Find where the given text appears and provide that cell's center as (X, Y) coordinate. 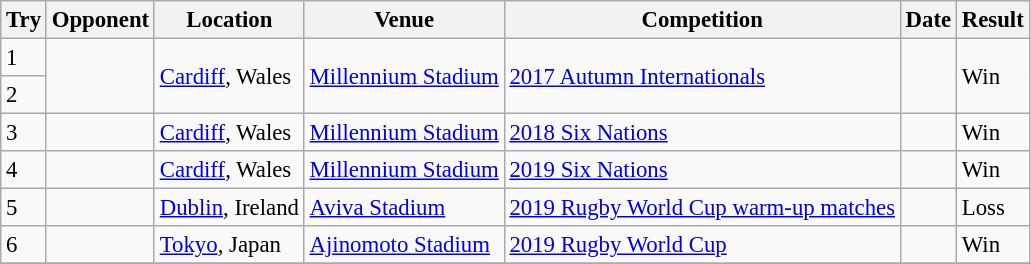
Result (992, 20)
Dublin, Ireland (229, 208)
Opponent (100, 20)
Date (928, 20)
1 (24, 58)
Try (24, 20)
Competition (702, 20)
Ajinomoto Stadium (404, 245)
Tokyo, Japan (229, 245)
3 (24, 133)
Loss (992, 208)
4 (24, 170)
2018 Six Nations (702, 133)
2019 Rugby World Cup warm-up matches (702, 208)
Location (229, 20)
2019 Six Nations (702, 170)
Aviva Stadium (404, 208)
Venue (404, 20)
6 (24, 245)
2 (24, 95)
5 (24, 208)
2017 Autumn Internationals (702, 76)
2019 Rugby World Cup (702, 245)
